Provide the [x, y] coordinate of the cell's center where the given text is located.  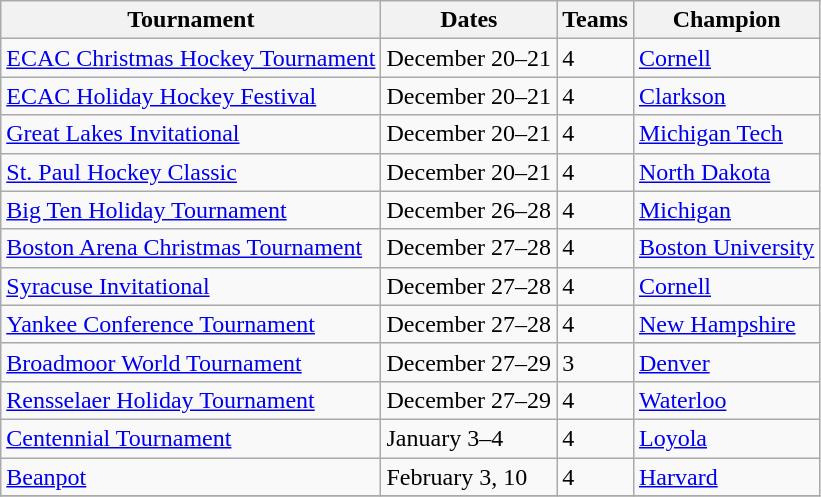
Clarkson [726, 96]
3 [596, 362]
Michigan [726, 210]
Harvard [726, 477]
Boston Arena Christmas Tournament [191, 248]
January 3–4 [469, 438]
North Dakota [726, 172]
Boston University [726, 248]
ECAC Christmas Hockey Tournament [191, 58]
Denver [726, 362]
Broadmoor World Tournament [191, 362]
Teams [596, 20]
Champion [726, 20]
Dates [469, 20]
Yankee Conference Tournament [191, 324]
St. Paul Hockey Classic [191, 172]
Beanpot [191, 477]
ECAC Holiday Hockey Festival [191, 96]
Centennial Tournament [191, 438]
Waterloo [726, 400]
February 3, 10 [469, 477]
Great Lakes Invitational [191, 134]
Rensselaer Holiday Tournament [191, 400]
Big Ten Holiday Tournament [191, 210]
Loyola [726, 438]
Tournament [191, 20]
December 26–28 [469, 210]
Syracuse Invitational [191, 286]
Michigan Tech [726, 134]
New Hampshire [726, 324]
